Return (x, y) of the center of cell containing provided text 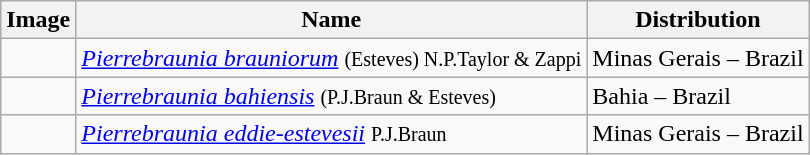
Bahia – Brazil (698, 96)
Image (38, 20)
Pierrebraunia brauniorum (Esteves) N.P.Taylor & Zappi (332, 58)
Pierrebraunia eddie-estevesii P.J.Braun (332, 134)
Pierrebraunia bahiensis (P.J.Braun & Esteves) (332, 96)
Name (332, 20)
Distribution (698, 20)
